Return the [x, y] coordinate for the center point of the cell that contains the specified text.  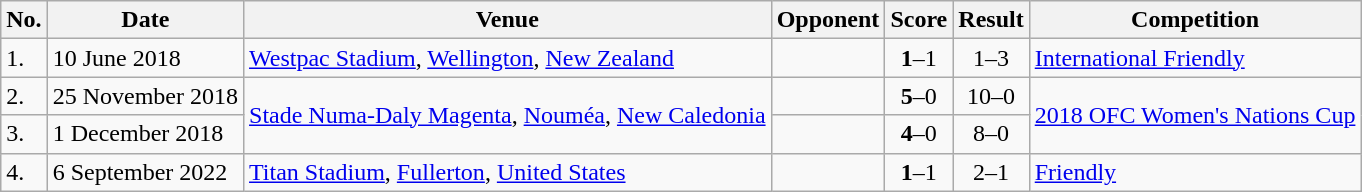
1–3 [991, 58]
Score [919, 20]
Titan Stadium, Fullerton, United States [508, 172]
Date [145, 20]
1 December 2018 [145, 134]
No. [24, 20]
Friendly [1195, 172]
Venue [508, 20]
25 November 2018 [145, 96]
Opponent [828, 20]
10–0 [991, 96]
10 June 2018 [145, 58]
5–0 [919, 96]
Westpac Stadium, Wellington, New Zealand [508, 58]
1. [24, 58]
4–0 [919, 134]
Stade Numa-Daly Magenta, Nouméa, New Caledonia [508, 115]
Competition [1195, 20]
8–0 [991, 134]
Result [991, 20]
6 September 2022 [145, 172]
2–1 [991, 172]
International Friendly [1195, 58]
3. [24, 134]
4. [24, 172]
2. [24, 96]
2018 OFC Women's Nations Cup [1195, 115]
